Scan for the cell matching the given text and deliver its [X, Y] coordinate at center. 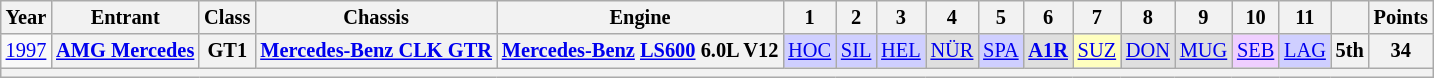
7 [1097, 17]
Mercedes-Benz LS600 6.0L V12 [640, 51]
Mercedes-Benz CLK GTR [376, 51]
LAG [1305, 51]
SIL [856, 51]
HOC [810, 51]
SUZ [1097, 51]
Engine [640, 17]
Entrant [125, 17]
11 [1305, 17]
NÜR [952, 51]
9 [1204, 17]
Year [26, 17]
4 [952, 17]
1 [810, 17]
8 [1148, 17]
GT1 [227, 51]
1997 [26, 51]
34 [1401, 51]
A1R [1048, 51]
HEL [900, 51]
6 [1048, 17]
MUG [1204, 51]
Points [1401, 17]
10 [1256, 17]
DON [1148, 51]
AMG Mercedes [125, 51]
3 [900, 17]
SEB [1256, 51]
SPA [1000, 51]
5th [1350, 51]
2 [856, 17]
5 [1000, 17]
Chassis [376, 17]
Class [227, 17]
